From the cell containing the given text, extract its center point as [x, y] coordinate. 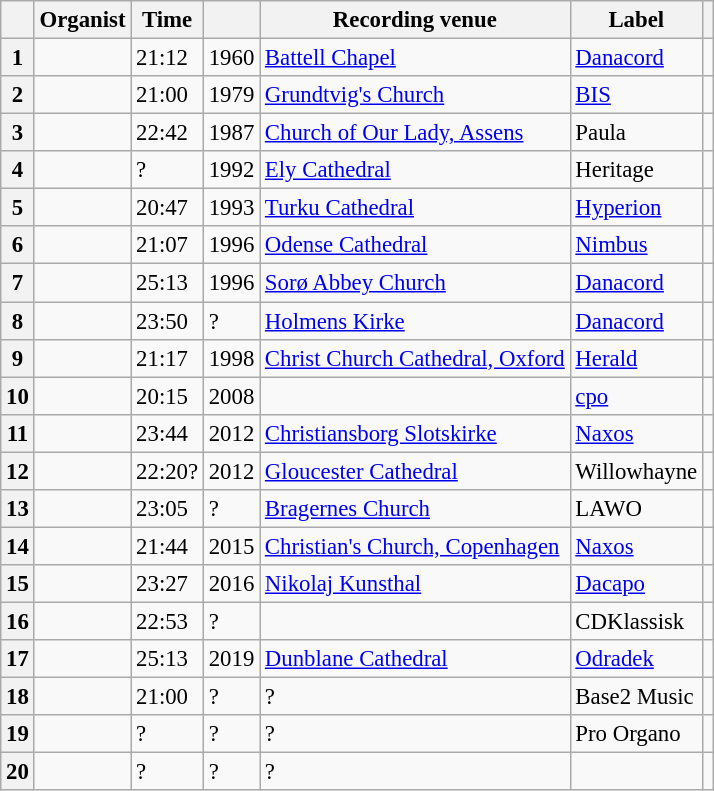
Base2 Music [636, 697]
18 [18, 697]
23:44 [168, 433]
1993 [231, 208]
Paula [636, 133]
Organist [82, 20]
2015 [231, 546]
20 [18, 772]
Odradek [636, 659]
21:12 [168, 58]
16 [18, 621]
Turku Cathedral [415, 208]
4 [18, 170]
10 [18, 396]
2008 [231, 396]
BIS [636, 95]
14 [18, 546]
23:27 [168, 584]
11 [18, 433]
Christiansborg Slotskirke [415, 433]
22:42 [168, 133]
Hyperion [636, 208]
Ely Cathedral [415, 170]
Christian's Church, Copenhagen [415, 546]
12 [18, 471]
23:05 [168, 509]
20:15 [168, 396]
8 [18, 321]
Battell Chapel [415, 58]
1979 [231, 95]
cpo [636, 396]
Heritage [636, 170]
21:17 [168, 358]
Nimbus [636, 245]
Label [636, 20]
Gloucester Cathedral [415, 471]
Time [168, 20]
21:44 [168, 546]
LAWO [636, 509]
Church of Our Lady, Assens [415, 133]
2019 [231, 659]
1 [18, 58]
2016 [231, 584]
5 [18, 208]
CDKlassisk [636, 621]
1987 [231, 133]
Herald [636, 358]
15 [18, 584]
Pro Organo [636, 734]
21:07 [168, 245]
22:20? [168, 471]
Bragernes Church [415, 509]
Dunblane Cathedral [415, 659]
17 [18, 659]
20:47 [168, 208]
Christ Church Cathedral, Oxford [415, 358]
7 [18, 283]
3 [18, 133]
Sorø Abbey Church [415, 283]
Willowhayne [636, 471]
Recording venue [415, 20]
23:50 [168, 321]
9 [18, 358]
1992 [231, 170]
2 [18, 95]
19 [18, 734]
Odense Cathedral [415, 245]
1998 [231, 358]
Nikolaj Kunsthal [415, 584]
Holmens Kirke [415, 321]
6 [18, 245]
Dacapo [636, 584]
22:53 [168, 621]
13 [18, 509]
Grundtvig's Church [415, 95]
1960 [231, 58]
